From the cell containing the given text, extract its center point as (X, Y) coordinate. 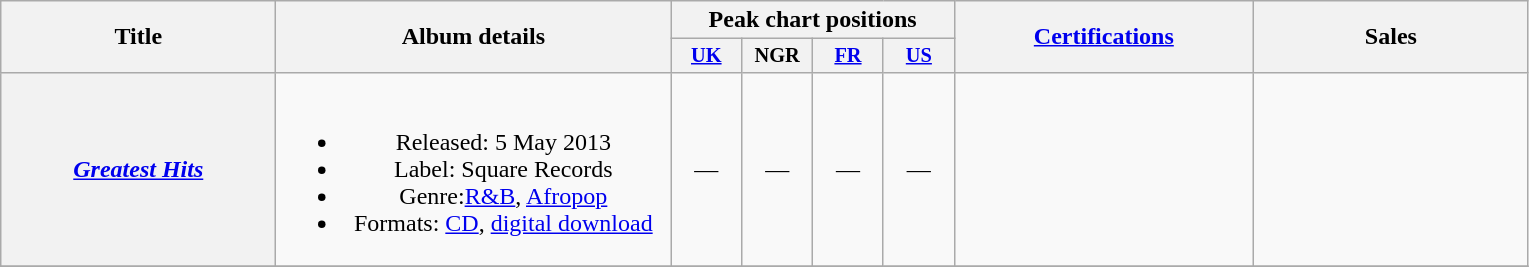
FR (848, 56)
Album details (474, 37)
NGR (778, 56)
UK (706, 56)
Greatest Hits (138, 169)
Sales (1390, 37)
Peak chart positions (812, 20)
Title (138, 37)
US (918, 56)
Certifications (1104, 37)
Released: 5 May 2013Label: Square RecordsGenre:R&B, AfropopFormats: CD, digital download (474, 169)
